Capture the cell that displays the provided text and extract its (x, y) central coordinate. 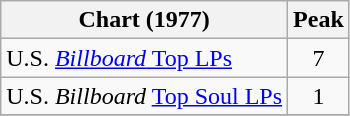
U.S. Billboard Top LPs (144, 58)
7 (319, 58)
Peak (319, 20)
Chart (1977) (144, 20)
1 (319, 96)
U.S. Billboard Top Soul LPs (144, 96)
